Return the (X, Y) coordinate for the center point of the cell that contains the specified text.  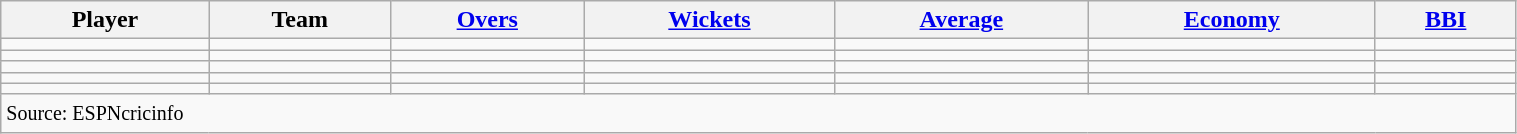
Economy (1232, 20)
Overs (487, 20)
BBI (1446, 20)
Team (300, 20)
Average (962, 20)
Wickets (709, 20)
Player (105, 20)
Source: ESPNcricinfo (758, 113)
